Capture the cell that displays the provided text and extract its [X, Y] central coordinate. 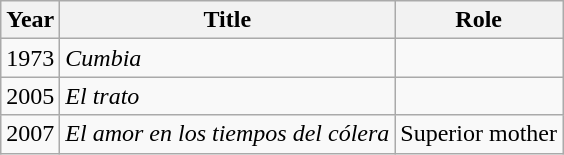
Cumbia [228, 58]
El amor en los tiempos del cólera [228, 134]
Superior mother [479, 134]
2005 [30, 96]
2007 [30, 134]
Role [479, 20]
El trato [228, 96]
Year [30, 20]
Title [228, 20]
1973 [30, 58]
